Search for the cell housing the specified text and yield its (x, y) center coordinate. 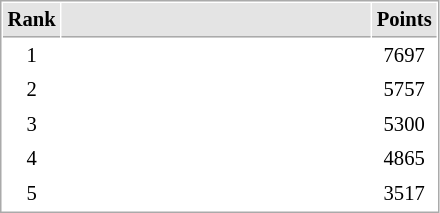
5 (32, 194)
4 (32, 158)
5300 (404, 124)
Points (404, 20)
3 (32, 124)
2 (32, 90)
1 (32, 56)
5757 (404, 90)
Rank (32, 20)
4865 (404, 158)
7697 (404, 56)
3517 (404, 194)
